Provide the (x, y) coordinate of the cell's center where the given text is located.  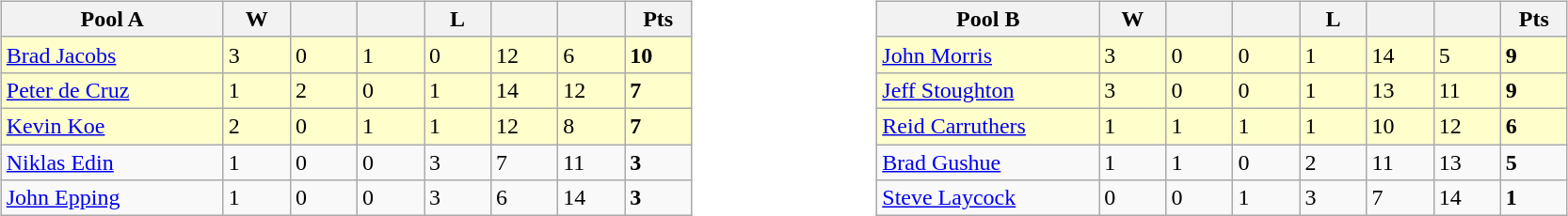
Peter de Cruz (112, 90)
8 (591, 126)
Niklas Edin (112, 162)
Reid Carruthers (988, 126)
Pool A (112, 19)
John Epping (112, 198)
Pool B (988, 19)
Kevin Koe (112, 126)
John Morris (988, 54)
Brad Jacobs (112, 54)
Steve Laycock (988, 198)
Brad Gushue (988, 162)
Jeff Stoughton (988, 90)
